Extract the (x, y) coordinate from the center of the cell holding the provided text.  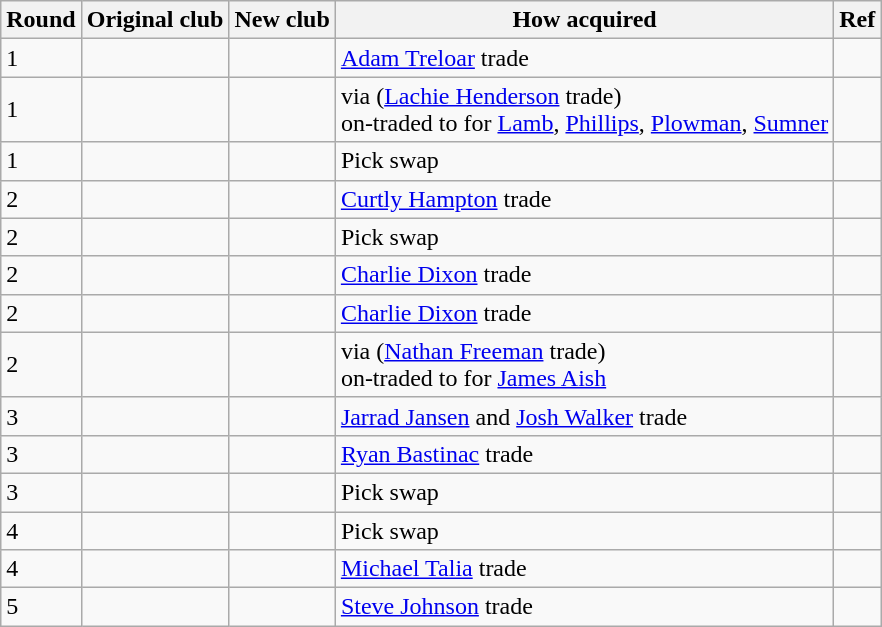
Steve Johnson trade (584, 607)
via (Nathan Freeman trade)on-traded to for James Aish (584, 364)
New club (282, 20)
Round (41, 20)
Curtly Hampton trade (584, 199)
Adam Treloar trade (584, 58)
How acquired (584, 20)
5 (41, 607)
Michael Talia trade (584, 569)
Ref (858, 20)
Jarrad Jansen and Josh Walker trade (584, 416)
Original club (155, 20)
Ryan Bastinac trade (584, 454)
via (Lachie Henderson trade)on-traded to for Lamb, Phillips, Plowman, Sumner (584, 110)
